Locate the cell with the specified text and output its [x, y] center coordinate. 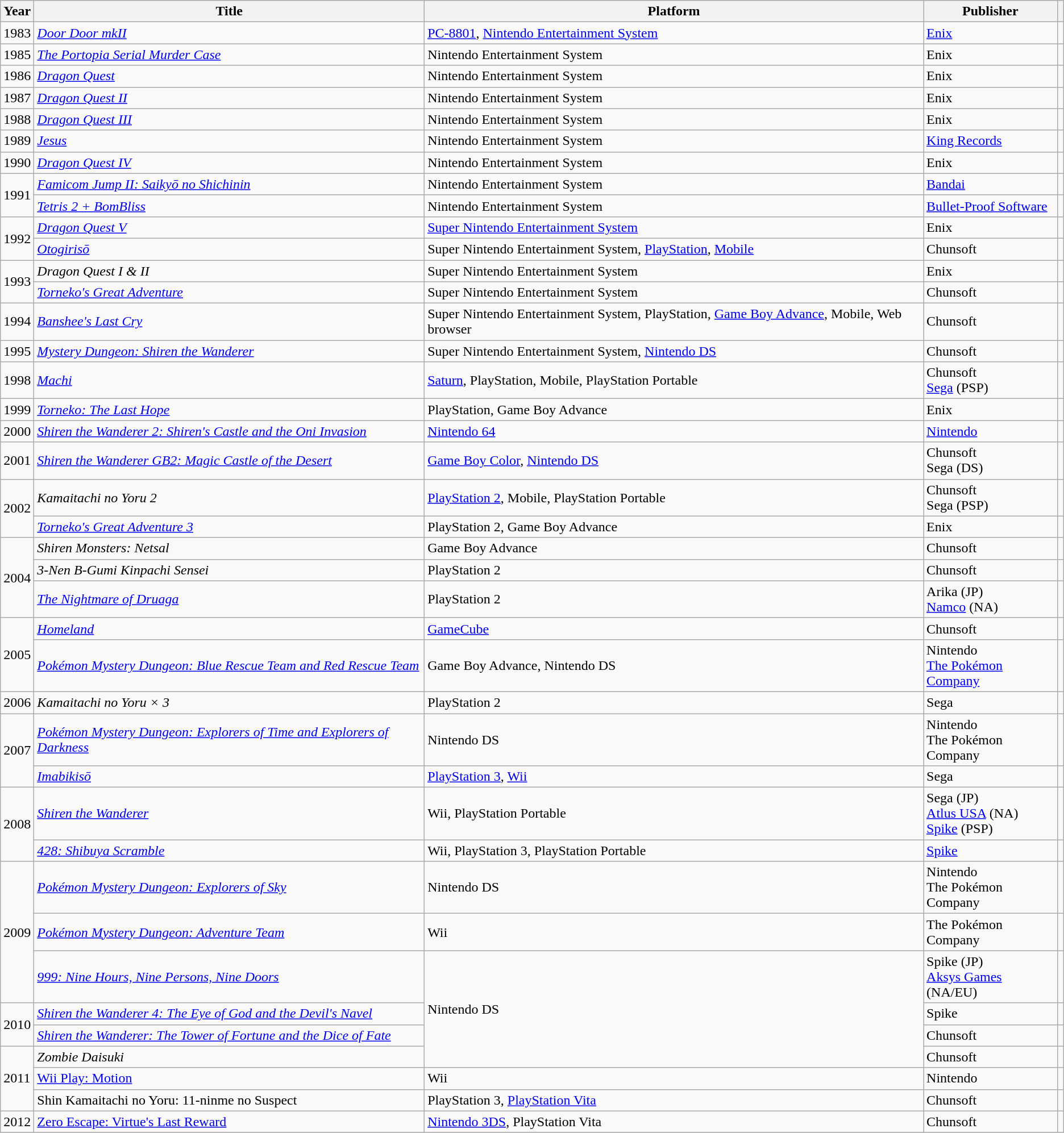
1985 [17, 55]
Wii, PlayStation Portable [674, 814]
Shiren the Wanderer: The Tower of Fortune and the Dice of Fate [230, 1035]
2001 [17, 460]
1987 [17, 98]
2008 [17, 824]
ChunsoftSega (DS) [991, 460]
1992 [17, 238]
PlayStation 2, Mobile, PlayStation Portable [674, 498]
Dragon Quest II [230, 98]
Wii, PlayStation 3, PlayStation Portable [674, 851]
PC-8801, Nintendo Entertainment System [674, 33]
Super Nintendo Entertainment System, Nintendo DS [674, 351]
Pokémon Mystery Dungeon: Blue Rescue Team and Red Rescue Team [230, 665]
1986 [17, 76]
428: Shibuya Scramble [230, 851]
Nintendo 64 [674, 431]
PlayStation 3, Wii [674, 777]
Game Boy Advance [674, 548]
Arika (JP)Namco (NA) [991, 599]
Year [17, 11]
Wii Play: Motion [230, 1078]
Shiren the Wanderer GB2: Magic Castle of the Desert [230, 460]
2010 [17, 1024]
2009 [17, 932]
Kamaitachi no Yoru × 3 [230, 702]
Banshee's Last Cry [230, 322]
1998 [17, 381]
2000 [17, 431]
Dragon Quest [230, 76]
The Pokémon Company [991, 932]
King Records [991, 141]
999: Nine Hours, Nine Persons, Nine Doors [230, 977]
1995 [17, 351]
2002 [17, 508]
1988 [17, 119]
1989 [17, 141]
2007 [17, 751]
PlayStation 3, PlayStation Vita [674, 1100]
1993 [17, 282]
Mystery Dungeon: Shiren the Wanderer [230, 351]
Nintendo 3DS, PlayStation Vita [674, 1122]
Dragon Quest IV [230, 163]
Game Boy Color, Nintendo DS [674, 460]
Otogirisō [230, 249]
Torneko's Great Adventure [230, 293]
Bandai [991, 184]
Dragon Quest III [230, 119]
Shiren the Wanderer 4: The Eye of God and the Devil's Navel [230, 1014]
Zombie Daisuki [230, 1057]
2005 [17, 655]
Pokémon Mystery Dungeon: Explorers of Sky [230, 888]
Torneko: The Last Hope [230, 410]
Dragon Quest V [230, 227]
PlayStation, Game Boy Advance [674, 410]
Homeland [230, 628]
Platform [674, 11]
Kamaitachi no Yoru 2 [230, 498]
Game Boy Advance, Nintendo DS [674, 665]
1991 [17, 195]
Spike (JP)Aksys Games (NA/EU) [991, 977]
Publisher [991, 11]
Shin Kamaitachi no Yoru: 11-ninme no Suspect [230, 1100]
Shiren the Wanderer 2: Shiren's Castle and the Oni Invasion [230, 431]
1990 [17, 163]
2004 [17, 577]
PlayStation 2, Game Boy Advance [674, 527]
Famicom Jump II: Saikyō no Shichinin [230, 184]
Saturn, PlayStation, Mobile, PlayStation Portable [674, 381]
Bullet-Proof Software [991, 206]
Torneko's Great Adventure 3 [230, 527]
Pokémon Mystery Dungeon: Adventure Team [230, 932]
Shiren the Wanderer [230, 814]
Sega (JP)Atlus USA (NA)Spike (PSP) [991, 814]
2012 [17, 1122]
Zero Escape: Virtue's Last Reward [230, 1122]
1994 [17, 322]
2011 [17, 1078]
2006 [17, 702]
Imabikisō [230, 777]
The Portopia Serial Murder Case [230, 55]
Dragon Quest I & II [230, 271]
Title [230, 11]
Shiren Monsters: Netsal [230, 548]
Super Nintendo Entertainment System, PlayStation, Mobile [674, 249]
Super Nintendo Entertainment System, PlayStation, Game Boy Advance, Mobile, Web browser [674, 322]
Door Door mkII [230, 33]
GameCube [674, 628]
Jesus [230, 141]
Tetris 2 + BomBliss [230, 206]
3-Nen B-Gumi Kinpachi Sensei [230, 570]
Pokémon Mystery Dungeon: Explorers of Time and Explorers of Darkness [230, 740]
Machi [230, 381]
The Nightmare of Druaga [230, 599]
1999 [17, 410]
1983 [17, 33]
